Capture the cell that displays the provided text and extract its (x, y) central coordinate. 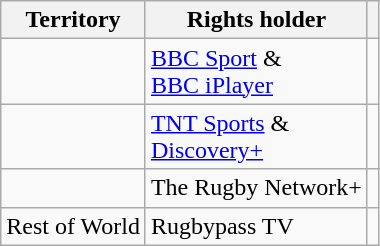
Territory (74, 20)
TNT Sports &Discovery+ (256, 136)
Rights holder (256, 20)
Rest of World (74, 226)
The Rugby Network+ (256, 188)
Rugbypass TV (256, 226)
BBC Sport &BBC iPlayer (256, 72)
